Determine the [X, Y] coordinate at the center of the cell enclosing the given text.  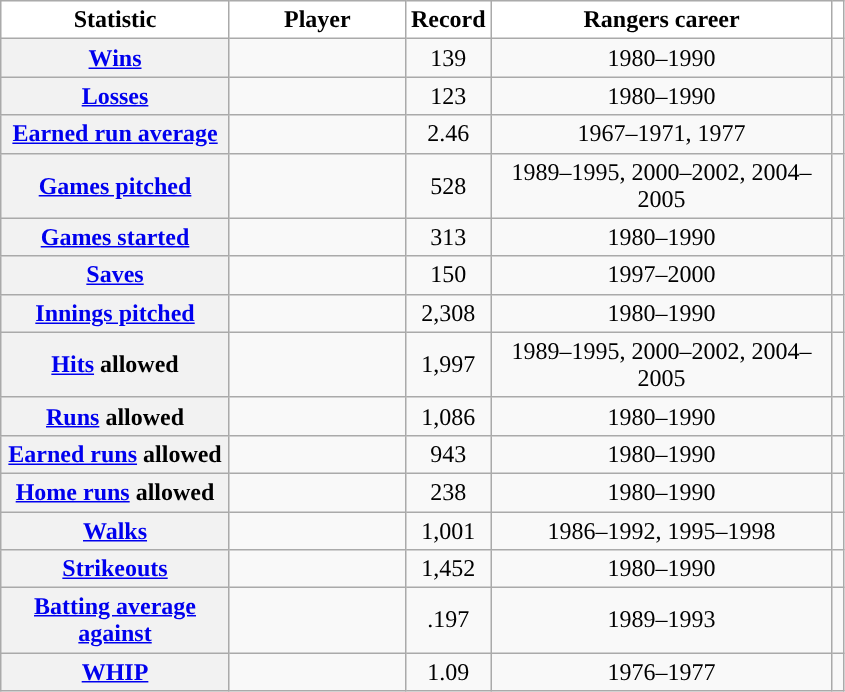
Wins [116, 58]
Statistic [116, 20]
Batting average against [116, 620]
943 [448, 454]
1989–1993 [662, 620]
Games pitched [116, 186]
Hits allowed [116, 364]
2,308 [448, 313]
Walks [116, 531]
123 [448, 96]
Record [448, 20]
WHIP [116, 672]
Strikeouts [116, 569]
1,001 [448, 531]
528 [448, 186]
1986–1992, 1995–1998 [662, 531]
1,997 [448, 364]
313 [448, 237]
139 [448, 58]
1976–1977 [662, 672]
Saves [116, 275]
1,086 [448, 416]
Player [317, 20]
Games started [116, 237]
1997–2000 [662, 275]
1967–1971, 1977 [662, 134]
Rangers career [662, 20]
Earned run average [116, 134]
Earned runs allowed [116, 454]
Home runs allowed [116, 492]
150 [448, 275]
2.46 [448, 134]
Innings pitched [116, 313]
.197 [448, 620]
Losses [116, 96]
238 [448, 492]
1.09 [448, 672]
1,452 [448, 569]
Runs allowed [116, 416]
